Pinpoint the cell where the given text exists, returning its [x, y] midpoint coordinate. 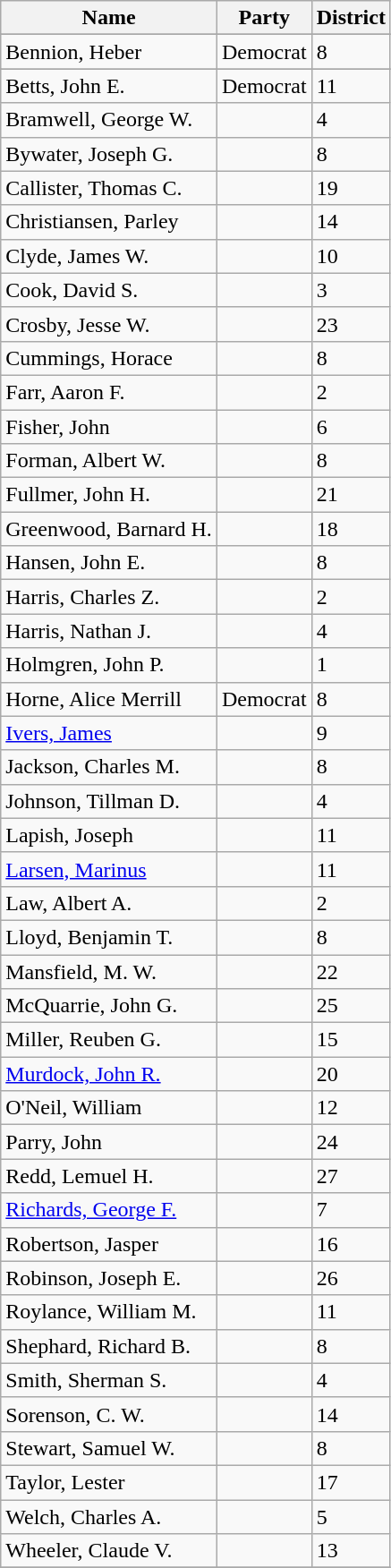
Robinson, Joseph E. [109, 1278]
25 [351, 1006]
21 [351, 495]
Lapish, Joseph [109, 835]
McQuarrie, John G. [109, 1006]
Lloyd, Benjamin T. [109, 937]
Mansfield, M. W. [109, 971]
Jackson, Charles M. [109, 767]
Murdock, John R. [109, 1074]
3 [351, 290]
17 [351, 1482]
Taylor, Lester [109, 1482]
Larsen, Marinus [109, 869]
Betts, John E. [109, 86]
Shephard, Richard B. [109, 1346]
Forman, Albert W. [109, 461]
Fullmer, John H. [109, 495]
Hansen, John E. [109, 563]
Smith, Sherman S. [109, 1380]
Farr, Aaron F. [109, 392]
24 [351, 1142]
7 [351, 1210]
Bywater, Joseph G. [109, 154]
10 [351, 256]
1 [351, 665]
16 [351, 1244]
26 [351, 1278]
Parry, John [109, 1142]
Redd, Lemuel H. [109, 1176]
Law, Albert A. [109, 903]
Richards, George F. [109, 1210]
Clyde, James W. [109, 256]
Callister, Thomas C. [109, 188]
12 [351, 1108]
Party [264, 18]
27 [351, 1176]
Crosby, Jesse W. [109, 324]
Fisher, John [109, 427]
Cook, David S. [109, 290]
Bennion, Heber [109, 52]
15 [351, 1040]
Stewart, Samuel W. [109, 1448]
23 [351, 324]
Johnson, Tillman D. [109, 801]
Christiansen, Parley [109, 222]
18 [351, 529]
9 [351, 733]
19 [351, 188]
Harris, Nathan J. [109, 631]
Holmgren, John P. [109, 665]
6 [351, 427]
Roylance, William M. [109, 1312]
District [351, 18]
Name [109, 18]
Wheeler, Claude V. [109, 1551]
Sorenson, C. W. [109, 1414]
Harris, Charles Z. [109, 597]
Miller, Reuben G. [109, 1040]
Greenwood, Barnard H. [109, 529]
Bramwell, George W. [109, 120]
Cummings, Horace [109, 358]
13 [351, 1551]
22 [351, 971]
Horne, Alice Merrill [109, 699]
5 [351, 1517]
Robertson, Jasper [109, 1244]
O'Neil, William [109, 1108]
20 [351, 1074]
Welch, Charles A. [109, 1517]
Ivers, James [109, 733]
